Return the (x, y) coordinate for the center point of the cell that contains the specified text.  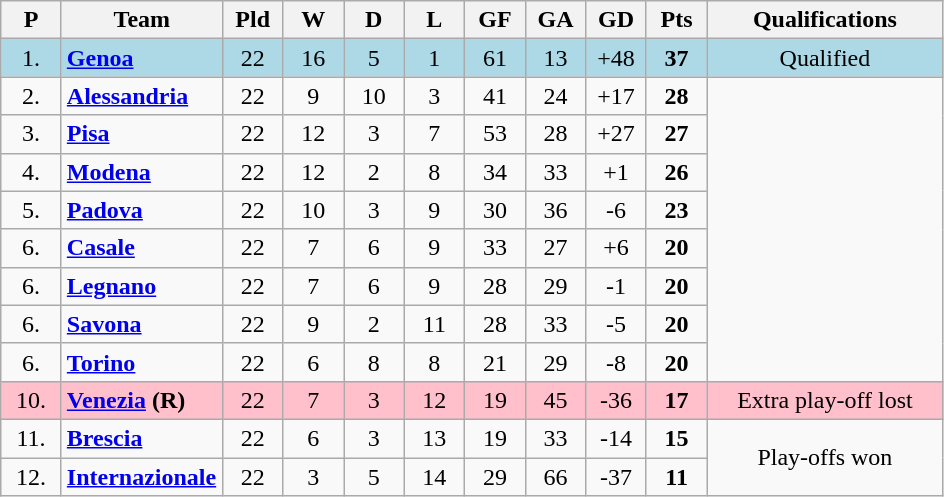
+6 (616, 248)
1. (32, 58)
-5 (616, 324)
+27 (616, 134)
Alessandria (142, 96)
Pts (676, 20)
GA (556, 20)
66 (556, 477)
-36 (616, 400)
3. (32, 134)
W (314, 20)
Pld (252, 20)
P (32, 20)
21 (496, 362)
L (434, 20)
Qualified (825, 58)
1 (434, 58)
Team (142, 20)
14 (434, 477)
+1 (616, 172)
15 (676, 438)
Brescia (142, 438)
17 (676, 400)
+17 (616, 96)
10. (32, 400)
GF (496, 20)
GD (616, 20)
23 (676, 210)
16 (314, 58)
+48 (616, 58)
45 (556, 400)
37 (676, 58)
Savona (142, 324)
Qualifications (825, 20)
Extra play-off lost (825, 400)
26 (676, 172)
Pisa (142, 134)
Legnano (142, 286)
24 (556, 96)
Play-offs won (825, 457)
34 (496, 172)
2. (32, 96)
Torino (142, 362)
12. (32, 477)
Modena (142, 172)
Internazionale (142, 477)
30 (496, 210)
Casale (142, 248)
41 (496, 96)
11. (32, 438)
-1 (616, 286)
-37 (616, 477)
61 (496, 58)
36 (556, 210)
-6 (616, 210)
Genoa (142, 58)
Venezia (R) (142, 400)
-8 (616, 362)
-14 (616, 438)
53 (496, 134)
4. (32, 172)
D (374, 20)
Padova (142, 210)
5. (32, 210)
